From the cell containing the given text, extract its center point as (X, Y) coordinate. 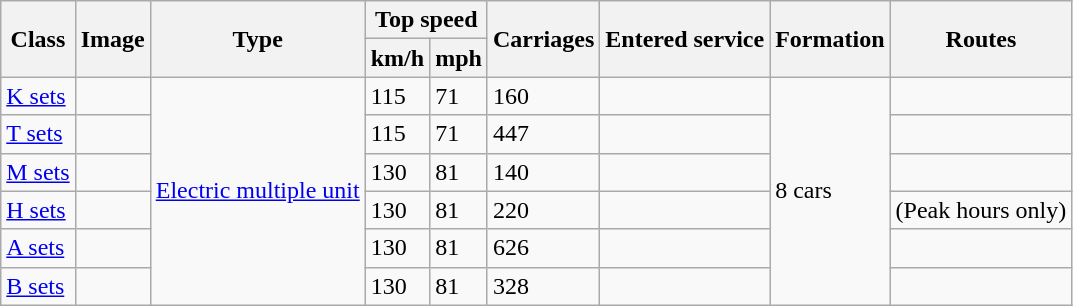
A sets (38, 248)
Routes (981, 39)
Entered service (685, 39)
8 cars (830, 191)
Top speed (426, 20)
328 (543, 286)
K sets (38, 96)
Class (38, 39)
M sets (38, 172)
Image (112, 39)
mph (459, 58)
220 (543, 210)
H sets (38, 210)
km/h (397, 58)
Formation (830, 39)
Carriages (543, 39)
Electric multiple unit (258, 191)
140 (543, 172)
626 (543, 248)
160 (543, 96)
447 (543, 134)
B sets (38, 286)
T sets (38, 134)
Type (258, 39)
(Peak hours only) (981, 210)
